Scan for the cell matching the given text and deliver its [X, Y] coordinate at center. 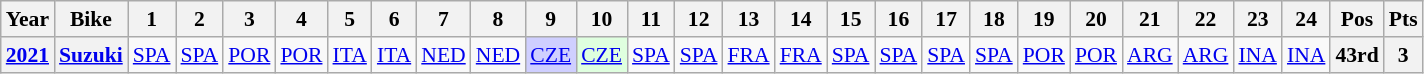
23 [1257, 19]
12 [699, 19]
43rd [1356, 55]
21 [1150, 19]
1 [152, 19]
9 [550, 19]
5 [350, 19]
13 [749, 19]
20 [1096, 19]
Year [28, 19]
11 [651, 19]
14 [801, 19]
22 [1206, 19]
24 [1306, 19]
2 [200, 19]
Pos [1356, 19]
4 [301, 19]
16 [899, 19]
19 [1044, 19]
Suzuki [91, 55]
18 [994, 19]
2021 [28, 55]
17 [946, 19]
15 [851, 19]
10 [602, 19]
Pts [1404, 19]
8 [498, 19]
Bike [91, 19]
6 [394, 19]
7 [443, 19]
